Detect which cell encompasses the target text, then output its (x, y) center coordinate. 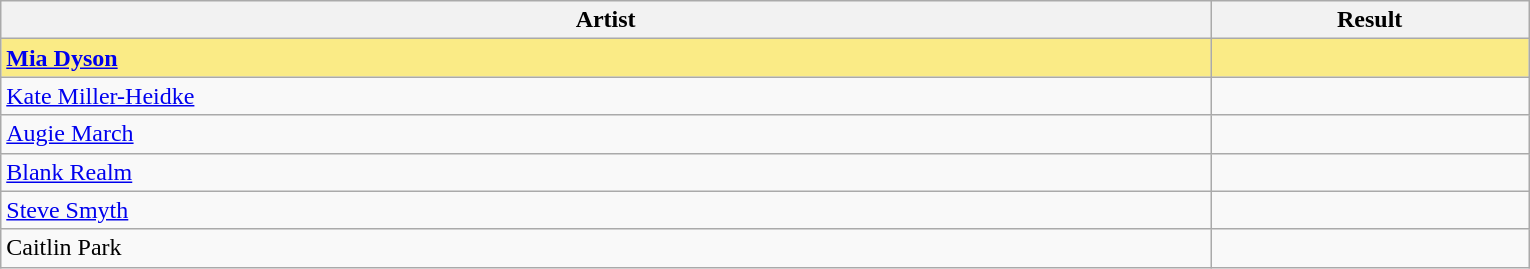
Blank Realm (606, 172)
Kate Miller-Heidke (606, 96)
Caitlin Park (606, 248)
Steve Smyth (606, 210)
Artist (606, 20)
Augie March (606, 134)
Mia Dyson (606, 58)
Result (1369, 20)
